Capture the cell that displays the provided text and extract its [X, Y] central coordinate. 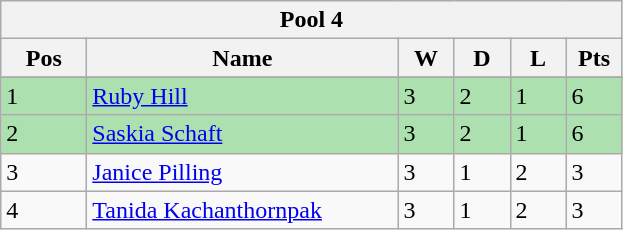
Tanida Kachanthornpak [242, 210]
Janice Pilling [242, 172]
Pos [44, 58]
Pts [594, 58]
W [426, 58]
Ruby Hill [242, 96]
D [482, 58]
Pool 4 [312, 20]
L [538, 58]
Saskia Schaft [242, 134]
4 [44, 210]
Name [242, 58]
